Scan for the cell matching the given text and deliver its (X, Y) coordinate at center. 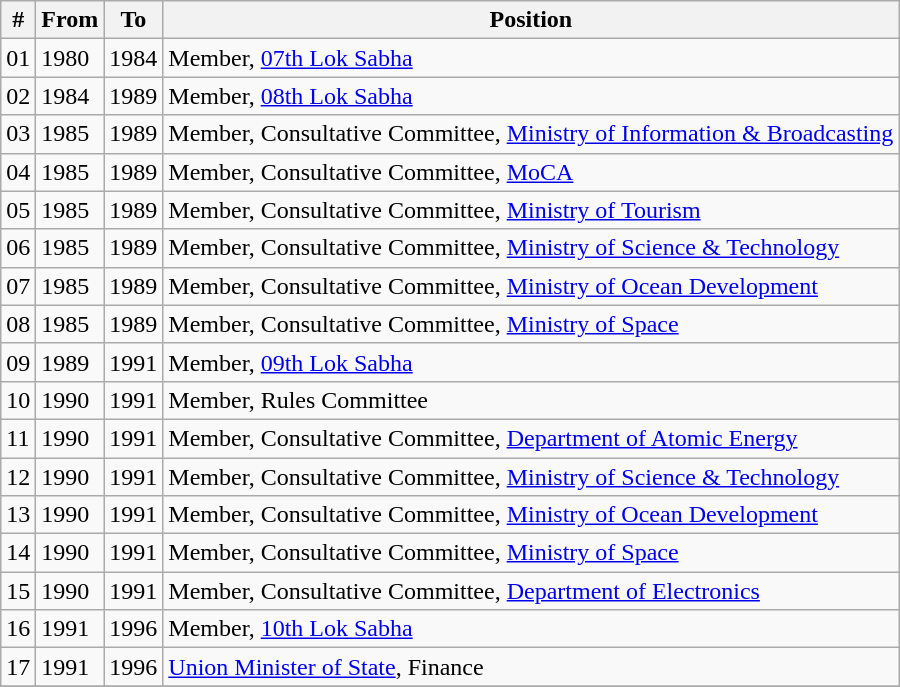
08 (18, 324)
01 (18, 58)
Position (531, 20)
Member, 10th Lok Sabha (531, 629)
12 (18, 477)
14 (18, 553)
17 (18, 667)
Member, 08th Lok Sabha (531, 96)
02 (18, 96)
Member, 09th Lok Sabha (531, 362)
Member, Consultative Committee, Department of Atomic Energy (531, 438)
1980 (70, 58)
11 (18, 438)
10 (18, 400)
06 (18, 248)
Member, Consultative Committee, Ministry of Tourism (531, 210)
Member, Rules Committee (531, 400)
Member, Consultative Committee, Department of Electronics (531, 591)
To (134, 20)
03 (18, 134)
Member, Consultative Committee, MoCA (531, 172)
15 (18, 591)
07 (18, 286)
16 (18, 629)
From (70, 20)
# (18, 20)
04 (18, 172)
05 (18, 210)
Member, Consultative Committee, Ministry of Information & Broadcasting (531, 134)
09 (18, 362)
13 (18, 515)
Union Minister of State, Finance (531, 667)
Member, 07th Lok Sabha (531, 58)
